Return (X, Y) of the center of cell containing provided text 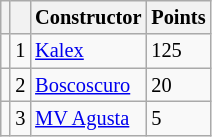
Constructor (88, 17)
1 (20, 51)
2 (20, 85)
20 (178, 85)
Points (178, 17)
Kalex (88, 51)
125 (178, 51)
MV Agusta (88, 118)
5 (178, 118)
Boscoscuro (88, 85)
3 (20, 118)
